Scan for the cell matching the given text and deliver its [x, y] coordinate at center. 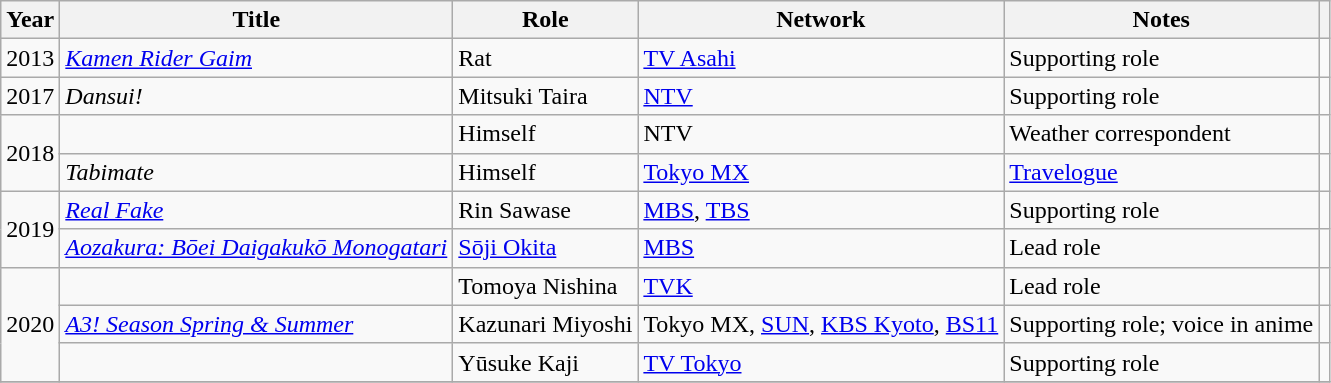
2020 [30, 324]
Kamen Rider Gaim [256, 58]
Mitsuki Taira [546, 96]
Title [256, 20]
Notes [1162, 20]
MBS, TBS [821, 210]
2019 [30, 229]
Dansui! [256, 96]
Rin Sawase [546, 210]
2013 [30, 58]
Role [546, 20]
A3! Season Spring & Summer [256, 324]
Tokyo MX, SUN, KBS Kyoto, BS11 [821, 324]
Weather correspondent [1162, 134]
Tomoya Nishina [546, 286]
Aozakura: Bōei Daigakukō Monogatari [256, 248]
Rat [546, 58]
MBS [821, 248]
Tabimate [256, 172]
Sōji Okita [546, 248]
TV Asahi [821, 58]
Year [30, 20]
Supporting role; voice in anime [1162, 324]
TVK [821, 286]
Network [821, 20]
TV Tokyo [821, 362]
2017 [30, 96]
Real Fake [256, 210]
Tokyo MX [821, 172]
2018 [30, 153]
Yūsuke Kaji [546, 362]
Kazunari Miyoshi [546, 324]
Travelogue [1162, 172]
